Locate the cell with the specified text and output its [X, Y] center coordinate. 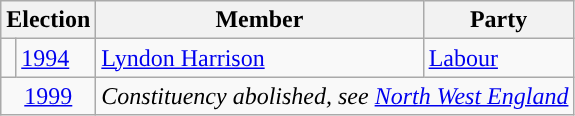
Election [48, 20]
1999 [48, 96]
Member [260, 20]
Party [498, 20]
Labour [498, 58]
1994 [56, 58]
Constituency abolished, see North West England [335, 96]
Lyndon Harrison [260, 58]
